Extract the (X, Y) coordinate from the center of the cell holding the provided text.  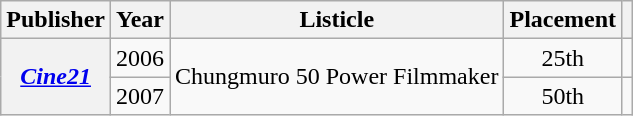
Placement (563, 20)
Cine21 (56, 77)
Chungmuro 50 Power Filmmaker (337, 77)
2006 (140, 58)
Publisher (56, 20)
25th (563, 58)
50th (563, 96)
Year (140, 20)
2007 (140, 96)
Listicle (337, 20)
